Capture the cell that displays the provided text and extract its (X, Y) central coordinate. 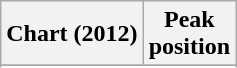
Chart (2012) (72, 34)
Peakposition (189, 34)
